Scan for the cell matching the given text and deliver its (x, y) coordinate at center. 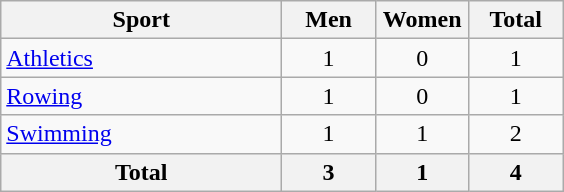
Rowing (142, 96)
3 (329, 172)
Women (422, 20)
Men (329, 20)
Sport (142, 20)
Athletics (142, 58)
4 (516, 172)
2 (516, 134)
Swimming (142, 134)
